Pinpoint the cell where the given text exists, returning its [x, y] midpoint coordinate. 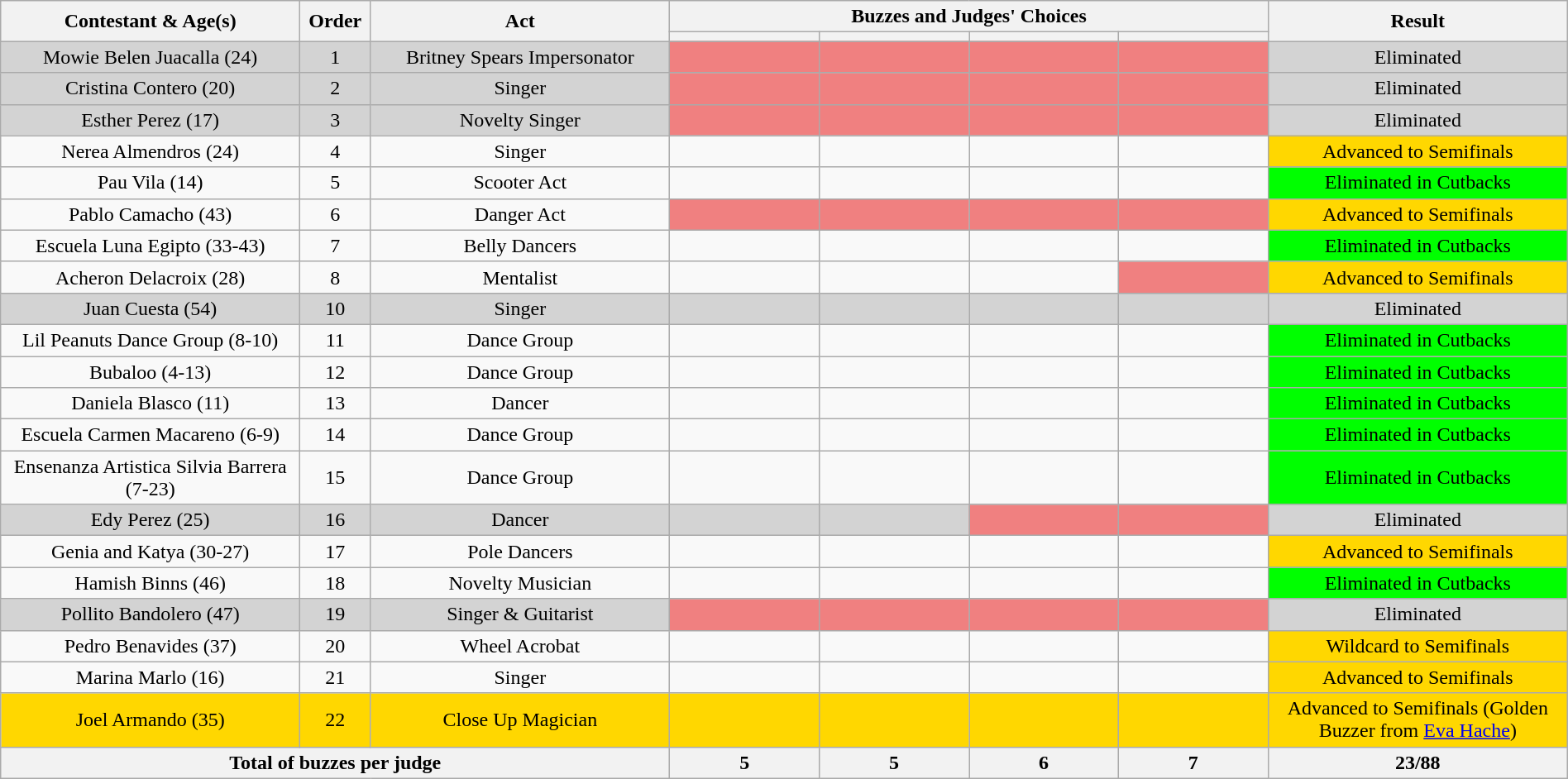
19 [336, 614]
12 [336, 371]
Total of buzzes per judge [336, 762]
15 [336, 478]
3 [336, 120]
Close Up Magician [520, 719]
2 [336, 88]
Act [520, 22]
Pollito Bandolero (47) [151, 614]
Wheel Acrobat [520, 646]
Belly Dancers [520, 246]
Order [336, 22]
14 [336, 435]
Genia and Katya (30-27) [151, 552]
Esther Perez (17) [151, 120]
Contestant & Age(s) [151, 22]
22 [336, 719]
16 [336, 520]
4 [336, 151]
1 [336, 57]
Escuela Carmen Macareno (6-9) [151, 435]
Scooter Act [520, 183]
Nerea Almendros (24) [151, 151]
Novelty Singer [520, 120]
Escuela Luna Egipto (33-43) [151, 246]
Novelty Musician [520, 583]
13 [336, 404]
Pedro Benavides (37) [151, 646]
Edy Perez (25) [151, 520]
Pablo Camacho (43) [151, 214]
Pau Vila (14) [151, 183]
Result [1417, 22]
Bubaloo (4-13) [151, 371]
Joel Armando (35) [151, 719]
Britney Spears Impersonator [520, 57]
Daniela Blasco (11) [151, 404]
Juan Cuesta (54) [151, 308]
Buzzes and Judges' Choices [969, 17]
Acheron Delacroix (28) [151, 277]
Pole Dancers [520, 552]
Singer & Guitarist [520, 614]
Mentalist [520, 277]
17 [336, 552]
18 [336, 583]
Lil Peanuts Dance Group (8-10) [151, 340]
Ensenanza Artistica Silvia Barrera (7-23) [151, 478]
11 [336, 340]
Mowie Belen Juacalla (24) [151, 57]
Marina Marlo (16) [151, 677]
Cristina Contero (20) [151, 88]
20 [336, 646]
Danger Act [520, 214]
23/88 [1417, 762]
Advanced to Semifinals (Golden Buzzer from Eva Hache) [1417, 719]
Wildcard to Semifinals [1417, 646]
21 [336, 677]
10 [336, 308]
8 [336, 277]
Hamish Binns (46) [151, 583]
